Provide the [X, Y] coordinate of the cell's center where the given text is located.  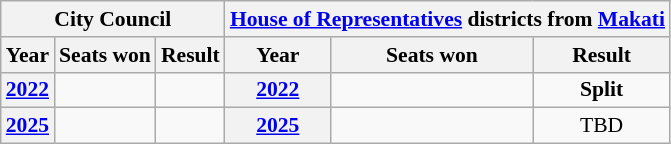
House of Representatives districts from Makati [448, 19]
Split [602, 90]
City Council [113, 19]
TBD [602, 126]
